Return the [x, y] coordinate for the center point of the cell that contains the specified text.  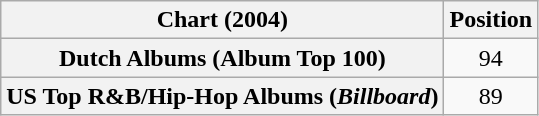
89 [491, 96]
94 [491, 58]
US Top R&B/Hip-Hop Albums (Billboard) [222, 96]
Dutch Albums (Album Top 100) [222, 58]
Chart (2004) [222, 20]
Position [491, 20]
